For the text-containing cell, return its midpoint in [X, Y] coordinate format. 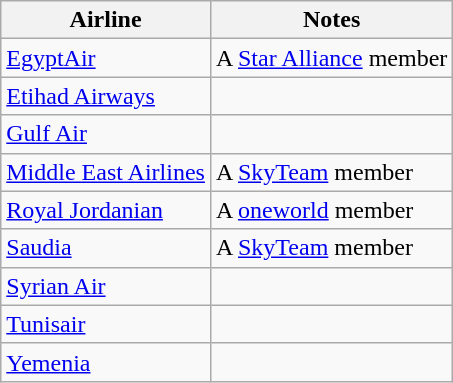
Yemenia [106, 362]
Saudia [106, 248]
EgyptAir [106, 58]
A oneworld member [331, 210]
Royal Jordanian [106, 210]
Etihad Airways [106, 96]
Notes [331, 20]
Syrian Air [106, 286]
Airline [106, 20]
Gulf Air [106, 134]
Tunisair [106, 324]
Middle East Airlines [106, 172]
A Star Alliance member [331, 58]
